Extract the (x, y) coordinate from the center of the cell holding the provided text.  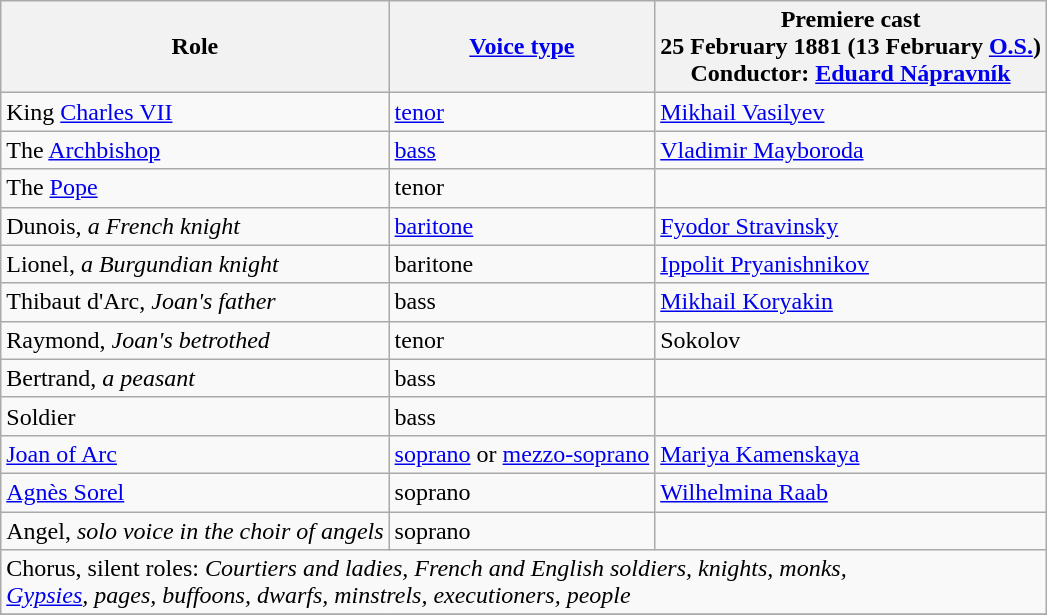
Raymond, Joan's betrothed (195, 340)
Vladimir Mayboroda (851, 150)
Mikhail Vasilyev (851, 112)
Joan of Arc (195, 454)
soprano or mezzo-soprano (522, 454)
Wilhelmina Raab (851, 492)
Angel, solo voice in the choir of angels (195, 531)
Mikhail Koryakin (851, 302)
Agnès Sorel (195, 492)
Fyodor Stravinsky (851, 226)
King Charles VII (195, 112)
Role (195, 47)
The Pope (195, 188)
Sokolov (851, 340)
Bertrand, a peasant (195, 378)
Voice type (522, 47)
Dunois, a French knight (195, 226)
Premiere cast25 February 1881 (13 February O.S.)Conductor: Eduard Nápravník (851, 47)
Thibaut d'Arc, Joan's father (195, 302)
Lionel, a Burgundian knight (195, 264)
Soldier (195, 416)
The Archbishop (195, 150)
Ippolit Pryanishnikov (851, 264)
Mariya Kamenskaya (851, 454)
